Capture the cell that displays the provided text and extract its [X, Y] central coordinate. 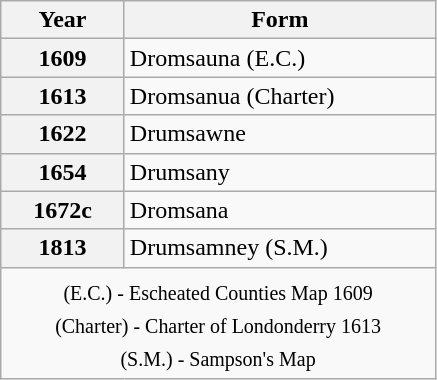
Drumsany [280, 172]
1672c [63, 210]
1813 [63, 248]
Drumsamney (S.M.) [280, 248]
Dromsanua (Charter) [280, 96]
1654 [63, 172]
Dromsauna (E.C.) [280, 58]
Form [280, 20]
1613 [63, 96]
Year [63, 20]
(E.C.) - Escheated Counties Map 1609(Charter) - Charter of Londonderry 1613(S.M.) - Sampson's Map [218, 322]
Drumsawne [280, 134]
1622 [63, 134]
1609 [63, 58]
Dromsana [280, 210]
